Return the [x, y] coordinate for the center point of the cell that contains the specified text.  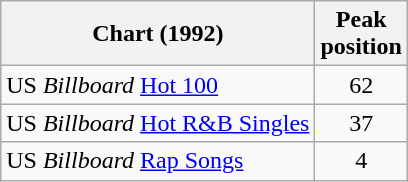
62 [361, 85]
US Billboard Hot R&B Singles [158, 123]
US Billboard Rap Songs [158, 161]
4 [361, 161]
37 [361, 123]
US Billboard Hot 100 [158, 85]
Peakposition [361, 34]
Chart (1992) [158, 34]
